Return the (x, y) coordinate for the center point of the cell that contains the specified text.  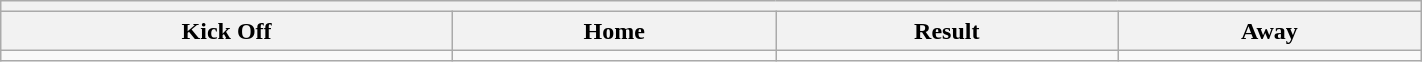
Away (1270, 31)
Home (614, 31)
Result (947, 31)
Kick Off (227, 31)
